Identify which cell holds the provided text, then report its (X, Y) central coordinate. 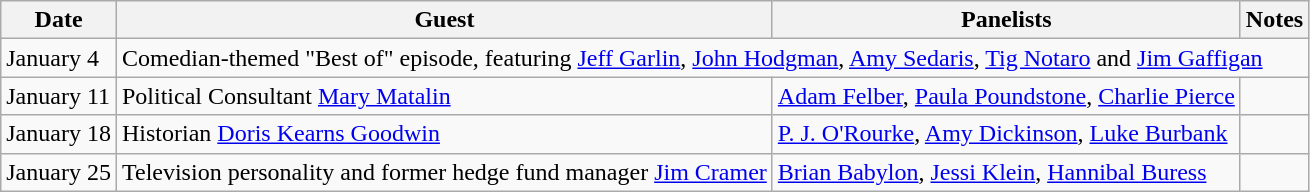
January 4 (59, 58)
Guest (444, 20)
Notes (1274, 20)
January 18 (59, 134)
January 11 (59, 96)
Date (59, 20)
P. J. O'Rourke, Amy Dickinson, Luke Burbank (1006, 134)
Brian Babylon, Jessi Klein, Hannibal Buress (1006, 172)
Adam Felber, Paula Poundstone, Charlie Pierce (1006, 96)
Political Consultant Mary Matalin (444, 96)
Comedian-themed "Best of" episode, featuring Jeff Garlin, John Hodgman, Amy Sedaris, Tig Notaro and Jim Gaffigan (712, 58)
Panelists (1006, 20)
Historian Doris Kearns Goodwin (444, 134)
Television personality and former hedge fund manager Jim Cramer (444, 172)
January 25 (59, 172)
